Return the (x, y) coordinate for the center point of the cell that contains the specified text.  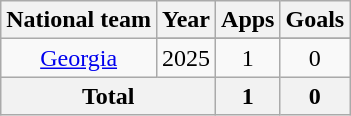
Apps (248, 20)
2025 (186, 58)
Total (108, 96)
National team (79, 20)
Goals (315, 20)
Georgia (79, 58)
Year (186, 20)
